Locate the cell with the specified text and output its (x, y) center coordinate. 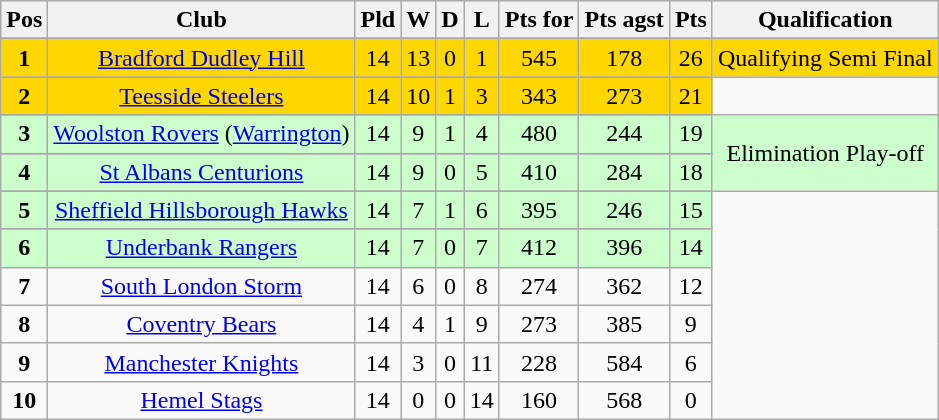
584 (624, 362)
Qualifying Semi Final (825, 58)
L (482, 20)
545 (539, 58)
178 (624, 58)
Coventry Bears (202, 324)
395 (539, 210)
15 (690, 210)
Sheffield Hillsborough Hawks (202, 210)
343 (539, 96)
Pts (690, 20)
South London Storm (202, 286)
21 (690, 96)
480 (539, 134)
Club (202, 20)
Hemel Stags (202, 400)
410 (539, 172)
396 (624, 248)
Underbank Rangers (202, 248)
Pos (24, 20)
160 (539, 400)
412 (539, 248)
Teesside Steelers (202, 96)
W (418, 20)
Pld (378, 20)
246 (624, 210)
2 (24, 96)
568 (624, 400)
385 (624, 324)
D (450, 20)
Elimination Play-off (825, 153)
Woolston Rovers (Warrington) (202, 134)
26 (690, 58)
284 (624, 172)
12 (690, 286)
18 (690, 172)
Bradford Dudley Hill (202, 58)
362 (624, 286)
St Albans Centurions (202, 172)
244 (624, 134)
11 (482, 362)
19 (690, 134)
Pts for (539, 20)
228 (539, 362)
Qualification (825, 20)
274 (539, 286)
13 (418, 58)
Manchester Knights (202, 362)
Pts agst (624, 20)
